Return the (X, Y) coordinate for the center point of the cell that contains the specified text.  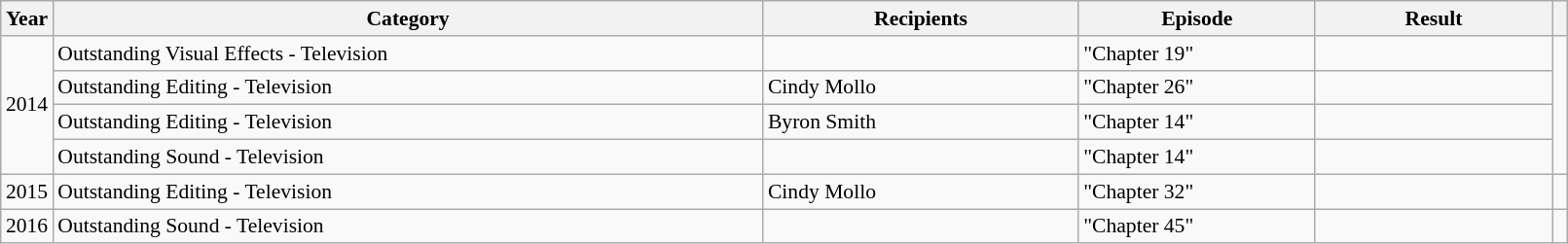
"Chapter 26" (1197, 87)
2015 (27, 192)
"Chapter 32" (1197, 192)
Category (408, 18)
Outstanding Visual Effects - Television (408, 53)
"Chapter 19" (1197, 53)
Byron Smith (921, 122)
Year (27, 18)
Episode (1197, 18)
Recipients (921, 18)
"Chapter 45" (1197, 227)
2014 (27, 105)
Result (1433, 18)
2016 (27, 227)
